Pinpoint the cell where the given text exists, returning its (x, y) midpoint coordinate. 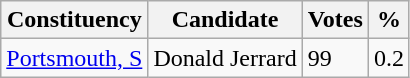
Constituency (74, 20)
% (388, 20)
Votes (335, 20)
Donald Jerrard (225, 58)
0.2 (388, 58)
99 (335, 58)
Portsmouth, S (74, 58)
Candidate (225, 20)
